Capture the cell that displays the provided text and extract its [X, Y] central coordinate. 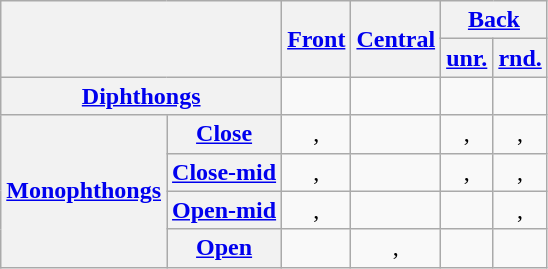
Close-mid [224, 172]
Central [396, 39]
Close [224, 134]
Front [316, 39]
Diphthongs [142, 96]
rnd. [520, 58]
Open-mid [224, 210]
Open [224, 248]
Back [494, 20]
unr. [467, 58]
Monophthongs [84, 191]
